Search for the cell housing the specified text and yield its [x, y] center coordinate. 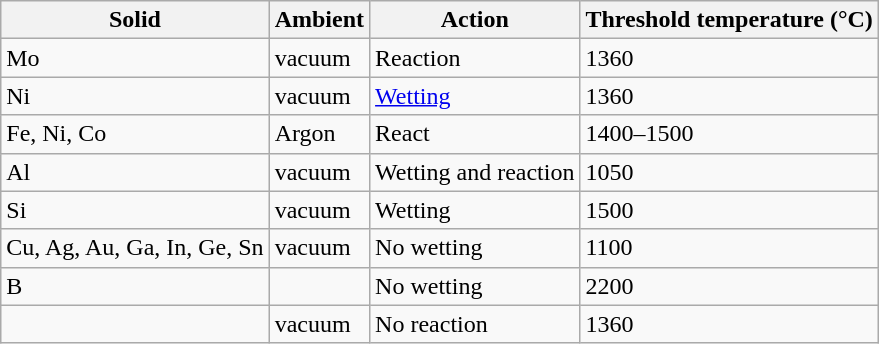
Fe, Ni, Co [135, 134]
Threshold temperature (°C) [729, 20]
Al [135, 172]
Argon [319, 134]
Mo [135, 58]
1100 [729, 248]
Cu, Ag, Au, Ga, In, Ge, Sn [135, 248]
Solid [135, 20]
Wetting and reaction [475, 172]
B [135, 286]
2200 [729, 286]
Ambient [319, 20]
React [475, 134]
1400–1500 [729, 134]
1050 [729, 172]
No reaction [475, 324]
Si [135, 210]
1500 [729, 210]
Action [475, 20]
Ni [135, 96]
Reaction [475, 58]
